Find where the given text appears and provide that cell's center as [X, Y] coordinate. 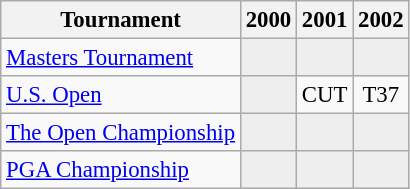
PGA Championship [121, 170]
2001 [325, 20]
T37 [381, 95]
The Open Championship [121, 133]
CUT [325, 95]
2000 [268, 20]
U.S. Open [121, 95]
2002 [381, 20]
Masters Tournament [121, 58]
Tournament [121, 20]
